Pinpoint the cell where the given text exists, returning its [X, Y] midpoint coordinate. 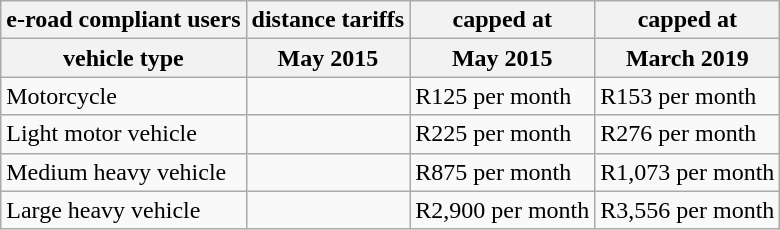
R875 per month [502, 172]
March 2019 [688, 58]
R125 per month [502, 96]
R225 per month [502, 134]
distance tariffs [328, 20]
R153 per month [688, 96]
e-road compliant users [124, 20]
Light motor vehicle [124, 134]
R276 per month [688, 134]
Motorcycle [124, 96]
R1,073 per month [688, 172]
R2,900 per month [502, 210]
Medium heavy vehicle [124, 172]
R3,556 per month [688, 210]
Large heavy vehicle [124, 210]
vehicle type [124, 58]
